Pinpoint the cell where the given text exists, returning its [x, y] midpoint coordinate. 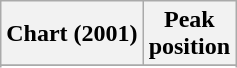
Peakposition [189, 34]
Chart (2001) [72, 34]
